Pinpoint the cell where the given text exists, returning its [x, y] midpoint coordinate. 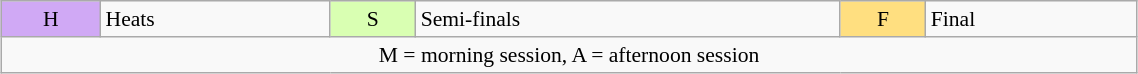
Semi-finals [628, 19]
Final [1032, 19]
H [51, 19]
Heats [216, 19]
M = morning session, A = afternoon session [569, 54]
S [373, 19]
F [883, 19]
